Search for the cell housing the specified text and yield its (X, Y) center coordinate. 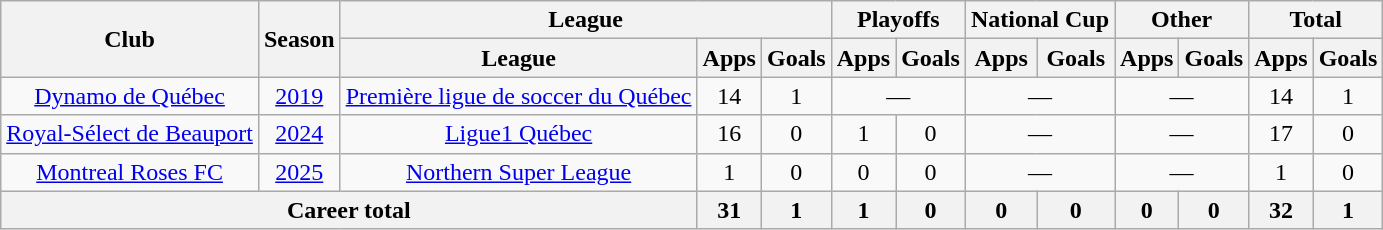
17 (1281, 134)
31 (729, 210)
Club (130, 39)
Total (1316, 20)
Season (299, 39)
Dynamo de Québec (130, 96)
Other (1182, 20)
Northern Super League (518, 172)
Première ligue de soccer du Québec (518, 96)
32 (1281, 210)
2024 (299, 134)
Ligue1 Québec (518, 134)
National Cup (1040, 20)
2025 (299, 172)
Montreal Roses FC (130, 172)
16 (729, 134)
Career total (349, 210)
Royal-Sélect de Beauport (130, 134)
2019 (299, 96)
Playoffs (898, 20)
